Search for the cell housing the specified text and yield its (x, y) center coordinate. 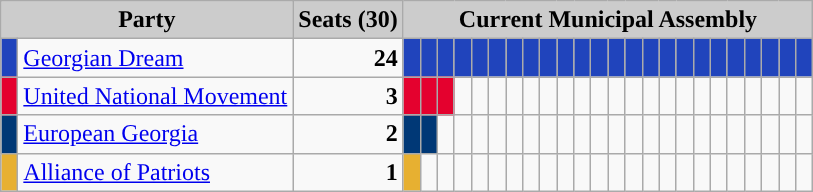
24 (348, 58)
Alliance of Patriots (156, 172)
Current Municipal Assembly (608, 20)
3 (348, 96)
European Georgia (156, 134)
1 (348, 172)
Party (147, 20)
Seats (30) (348, 20)
United National Movement (156, 96)
Georgian Dream (156, 58)
2 (348, 134)
